Return the [x, y] coordinate for the center point of the cell that contains the specified text.  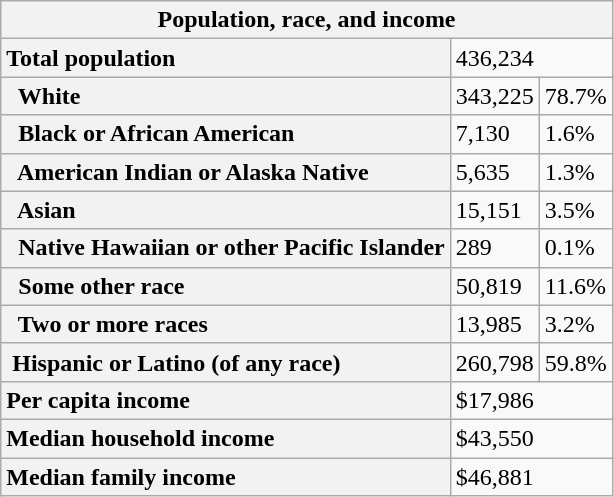
American Indian or Alaska Native [226, 172]
Hispanic or Latino (of any race) [226, 362]
Black or African American [226, 134]
Some other race [226, 286]
343,225 [494, 96]
3.2% [576, 324]
Native Hawaiian or other Pacific Islander [226, 248]
78.7% [576, 96]
1.6% [576, 134]
436,234 [531, 58]
$43,550 [531, 438]
White [226, 96]
11.6% [576, 286]
50,819 [494, 286]
Population, race, and income [307, 20]
Median household income [226, 438]
13,985 [494, 324]
3.5% [576, 210]
Two or more races [226, 324]
0.1% [576, 248]
5,635 [494, 172]
Total population [226, 58]
$46,881 [531, 477]
Per capita income [226, 400]
1.3% [576, 172]
Median family income [226, 477]
59.8% [576, 362]
$17,986 [531, 400]
260,798 [494, 362]
289 [494, 248]
7,130 [494, 134]
15,151 [494, 210]
Asian [226, 210]
